Determine the (X, Y) coordinate at the center of the cell enclosing the given text.  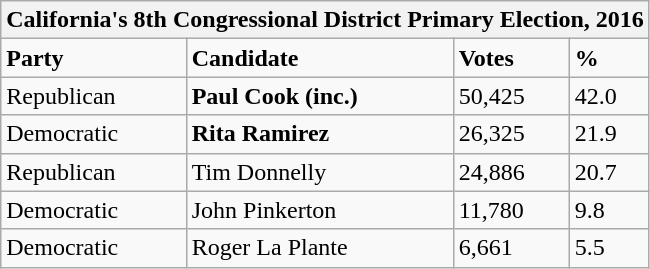
Votes (511, 58)
Rita Ramirez (320, 134)
42.0 (609, 96)
% (609, 58)
6,661 (511, 248)
50,425 (511, 96)
Party (94, 58)
11,780 (511, 210)
9.8 (609, 210)
20.7 (609, 172)
John Pinkerton (320, 210)
Paul Cook (inc.) (320, 96)
21.9 (609, 134)
24,886 (511, 172)
Tim Donnelly (320, 172)
Candidate (320, 58)
California's 8th Congressional District Primary Election, 2016 (326, 20)
26,325 (511, 134)
Roger La Plante (320, 248)
5.5 (609, 248)
